Output the [X, Y] coordinate of the center of the cell containing the given text.  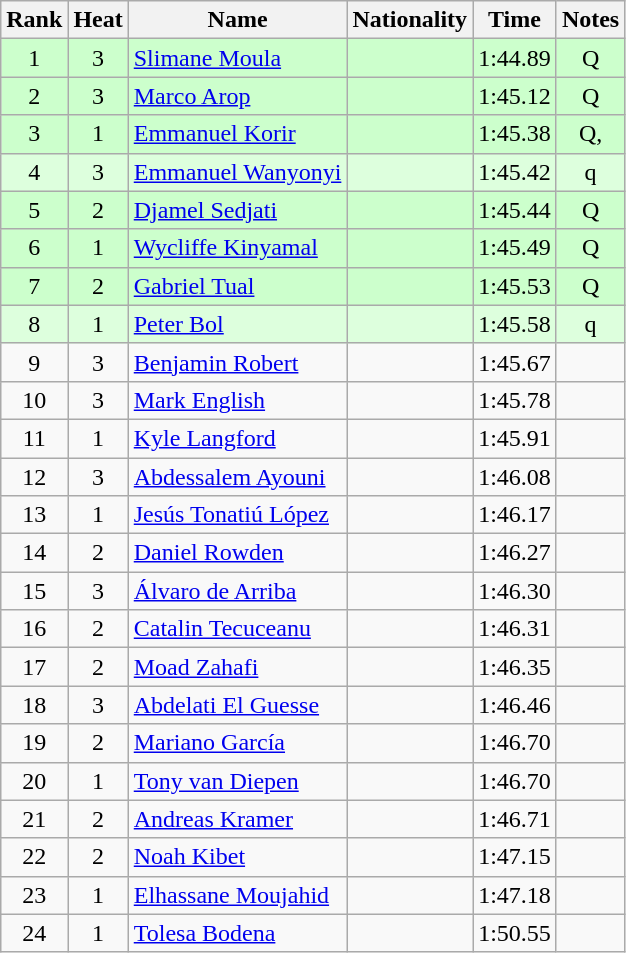
Djamel Sedjati [238, 210]
23 [34, 895]
1:46.30 [515, 591]
Notes [590, 20]
Benjamin Robert [238, 362]
Slimane Moula [238, 58]
14 [34, 553]
1:50.55 [515, 933]
Noah Kibet [238, 857]
1:46.08 [515, 477]
9 [34, 362]
1:45.67 [515, 362]
1:47.15 [515, 857]
17 [34, 667]
Heat [98, 20]
16 [34, 629]
Álvaro de Arriba [238, 591]
4 [34, 172]
1:45.53 [515, 286]
1:46.27 [515, 553]
Daniel Rowden [238, 553]
1:45.42 [515, 172]
6 [34, 248]
Marco Arop [238, 96]
11 [34, 438]
1:45.38 [515, 134]
13 [34, 515]
Andreas Kramer [238, 819]
Emmanuel Wanyonyi [238, 172]
18 [34, 705]
20 [34, 781]
Mariano García [238, 743]
Abdessalem Ayouni [238, 477]
Tolesa Bodena [238, 933]
1:45.12 [515, 96]
Gabriel Tual [238, 286]
12 [34, 477]
Tony van Diepen [238, 781]
1:44.89 [515, 58]
Kyle Langford [238, 438]
Peter Bol [238, 324]
Q, [590, 134]
8 [34, 324]
1:46.31 [515, 629]
Abdelati El Guesse [238, 705]
21 [34, 819]
10 [34, 400]
Nationality [410, 20]
5 [34, 210]
Catalin Tecuceanu [238, 629]
Moad Zahafi [238, 667]
Wycliffe Kinyamal [238, 248]
Mark English [238, 400]
22 [34, 857]
1:46.46 [515, 705]
15 [34, 591]
1:45.91 [515, 438]
1:46.17 [515, 515]
1:46.71 [515, 819]
Time [515, 20]
Name [238, 20]
Jesús Tonatiú López [238, 515]
Emmanuel Korir [238, 134]
1:45.49 [515, 248]
1:45.78 [515, 400]
1:46.35 [515, 667]
24 [34, 933]
1:47.18 [515, 895]
1:45.44 [515, 210]
Rank [34, 20]
1:45.58 [515, 324]
Elhassane Moujahid [238, 895]
7 [34, 286]
19 [34, 743]
